Output the [x, y] coordinate of the center of the cell containing the given text.  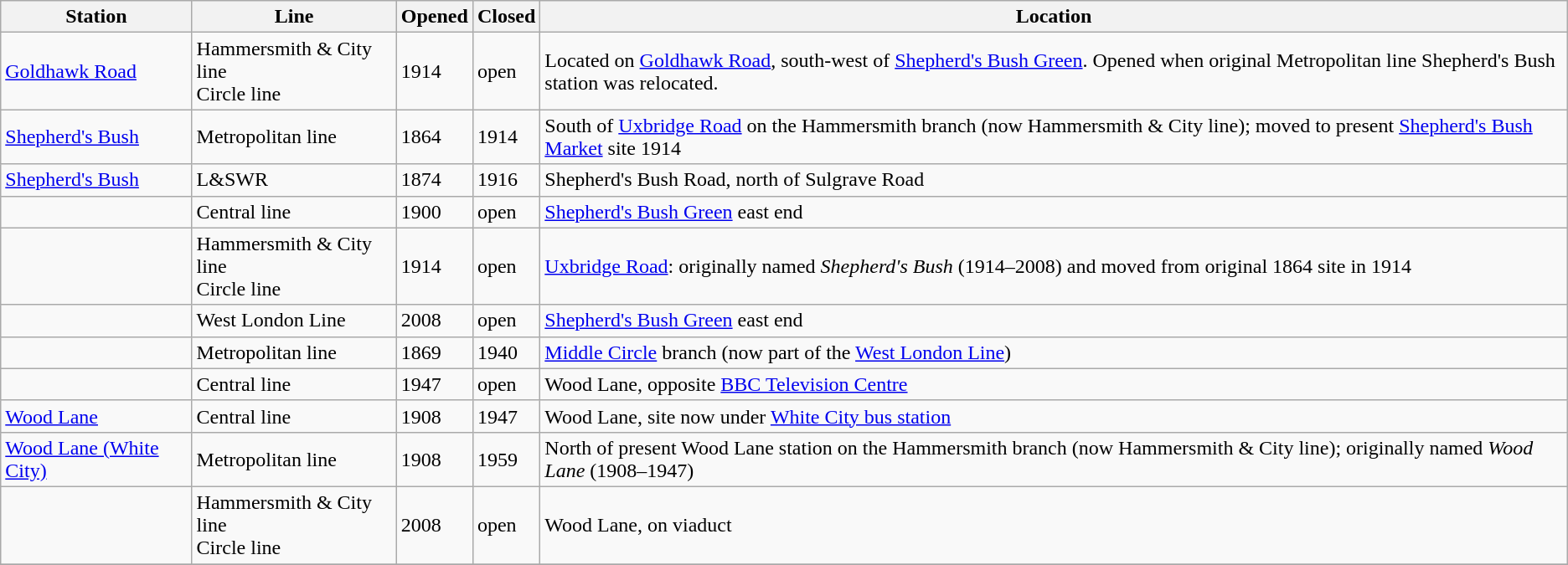
L&SWR [294, 180]
1900 [434, 212]
1916 [506, 180]
Shepherd's Bush Road, north of Sulgrave Road [1054, 180]
Goldhawk Road [96, 71]
Wood Lane, opposite BBC Television Centre [1054, 384]
1864 [434, 137]
Line [294, 17]
South of Uxbridge Road on the Hammersmith branch (now Hammersmith & City line); moved to present Shepherd's Bush Market site 1914 [1054, 137]
Middle Circle branch (now part of the West London Line) [1054, 352]
North of present Wood Lane station on the Hammersmith branch (now Hammersmith & City line); originally named Wood Lane (1908–1947) [1054, 459]
Wood Lane, on viaduct [1054, 525]
Wood Lane (White City) [96, 459]
Uxbridge Road: originally named Shepherd's Bush (1914–2008) and moved from original 1864 site in 1914 [1054, 266]
1959 [506, 459]
Station [96, 17]
Opened [434, 17]
1940 [506, 352]
1874 [434, 180]
West London Line [294, 321]
Closed [506, 17]
Location [1054, 17]
1869 [434, 352]
Wood Lane [96, 416]
Wood Lane, site now under White City bus station [1054, 416]
Located on Goldhawk Road, south-west of Shepherd's Bush Green. Opened when original Metropolitan line Shepherd's Bush station was relocated. [1054, 71]
